Output the (X, Y) coordinate of the center of the cell containing the given text.  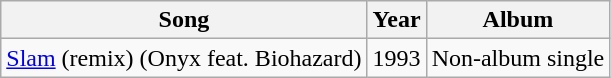
Song (184, 20)
Non-album single (518, 58)
Album (518, 20)
Year (396, 20)
1993 (396, 58)
Slam (remix) (Onyx feat. Biohazard) (184, 58)
